Provide the [x, y] coordinate of the cell's center where the given text is located.  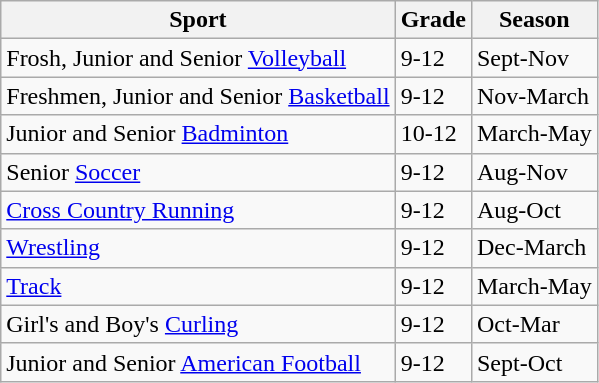
Sept-Nov [534, 58]
Dec-March [534, 248]
Sept-Oct [534, 362]
Grade [433, 20]
Aug-Oct [534, 210]
Nov-March [534, 96]
Senior Soccer [198, 172]
Girl's and Boy's Curling [198, 324]
Track [198, 286]
Sport [198, 20]
Oct-Mar [534, 324]
Freshmen, Junior and Senior Basketball [198, 96]
Cross Country Running [198, 210]
Wrestling [198, 248]
Junior and Senior American Football [198, 362]
Season [534, 20]
10-12 [433, 134]
Junior and Senior Badminton [198, 134]
Frosh, Junior and Senior Volleyball [198, 58]
Aug-Nov [534, 172]
